Extract the (x, y) coordinate from the center of the cell holding the provided text.  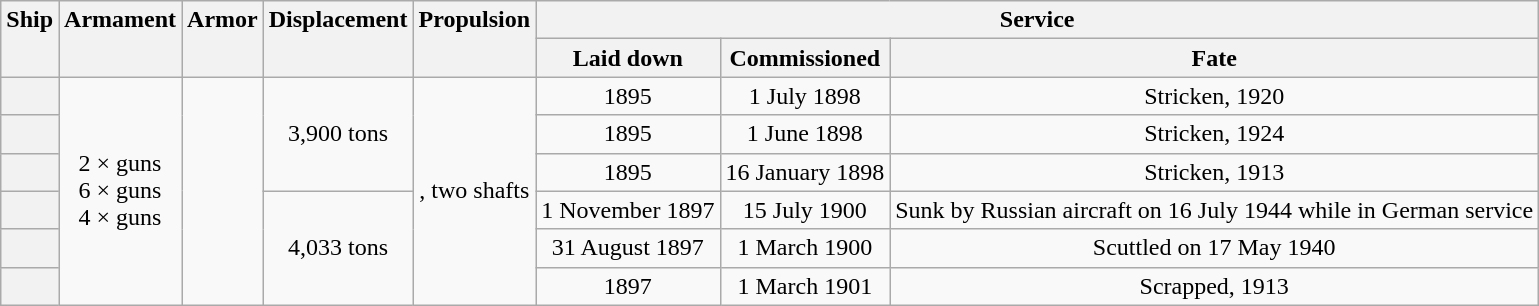
Scrapped, 1913 (1214, 286)
15 July 1900 (805, 210)
1 June 1898 (805, 134)
, two shafts (474, 191)
16 January 1898 (805, 172)
1 March 1901 (805, 286)
1 November 1897 (628, 210)
Laid down (628, 58)
Service (1038, 20)
3,900 tons (338, 134)
Fate (1214, 58)
Armor (223, 39)
Scuttled on 17 May 1940 (1214, 248)
Sunk by Russian aircraft on 16 July 1944 while in German service (1214, 210)
4,033 tons (338, 248)
31 August 1897 (628, 248)
Stricken, 1924 (1214, 134)
1897 (628, 286)
1 July 1898 (805, 96)
Commissioned (805, 58)
Displacement (338, 39)
Stricken, 1920 (1214, 96)
2 × guns 6 × guns4 × guns (120, 191)
1 March 1900 (805, 248)
Propulsion (474, 39)
Stricken, 1913 (1214, 172)
Ship (30, 39)
Armament (120, 39)
